Locate the cell with the specified text and output its (X, Y) center coordinate. 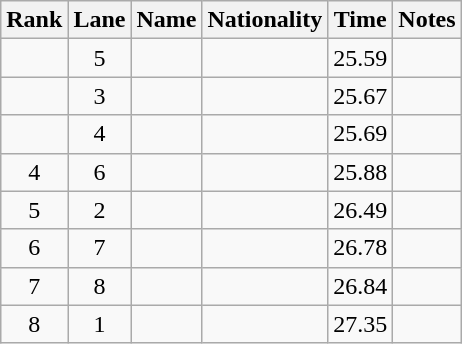
25.59 (360, 58)
Name (166, 20)
Rank (34, 20)
Nationality (265, 20)
27.35 (360, 324)
26.78 (360, 248)
25.69 (360, 134)
Lane (100, 20)
25.88 (360, 172)
Notes (427, 20)
1 (100, 324)
26.49 (360, 210)
25.67 (360, 96)
Time (360, 20)
26.84 (360, 286)
2 (100, 210)
3 (100, 96)
